Search for the cell housing the specified text and yield its [X, Y] center coordinate. 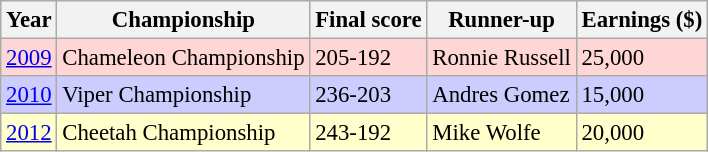
Mike Wolfe [502, 133]
Ronnie Russell [502, 58]
2009 [29, 58]
236-203 [368, 95]
Runner-up [502, 20]
Chameleon Championship [184, 58]
Earnings ($) [642, 20]
243-192 [368, 133]
Year [29, 20]
Cheetah Championship [184, 133]
2012 [29, 133]
Championship [184, 20]
2010 [29, 95]
15,000 [642, 95]
25,000 [642, 58]
Final score [368, 20]
205-192 [368, 58]
Viper Championship [184, 95]
20,000 [642, 133]
Andres Gomez [502, 95]
